Provide the (X, Y) coordinate of the cell's center where the given text is located.  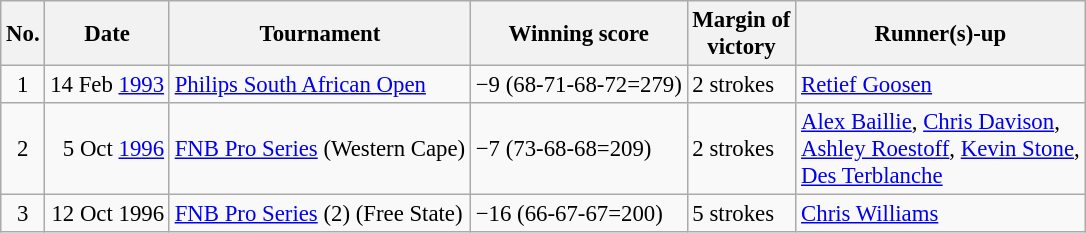
Date (107, 34)
−16 (66-67-67=200) (578, 214)
Chris Williams (940, 214)
−7 (73-68-68=209) (578, 149)
No. (23, 34)
−9 (68-71-68-72=279) (578, 85)
2 (23, 149)
1 (23, 85)
Winning score (578, 34)
Tournament (320, 34)
3 (23, 214)
Margin ofvictory (742, 34)
12 Oct 1996 (107, 214)
Alex Baillie, Chris Davison, Ashley Roestoff, Kevin Stone, Des Terblanche (940, 149)
14 Feb 1993 (107, 85)
FNB Pro Series (2) (Free State) (320, 214)
Retief Goosen (940, 85)
FNB Pro Series (Western Cape) (320, 149)
5 Oct 1996 (107, 149)
Philips South African Open (320, 85)
Runner(s)-up (940, 34)
5 strokes (742, 214)
